Output the (X, Y) coordinate of the center of the cell containing the given text.  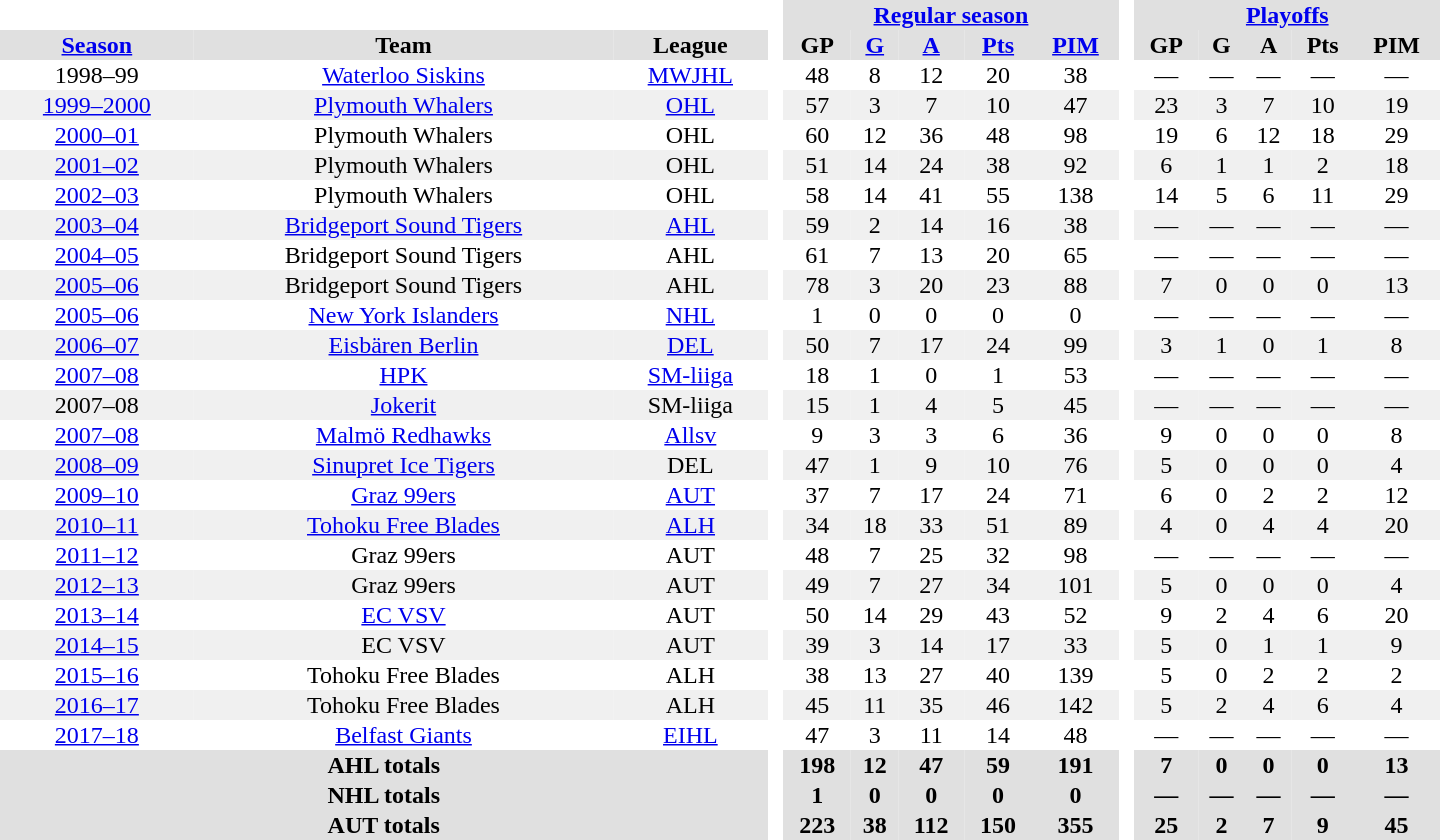
1999–2000 (97, 105)
139 (1076, 675)
NHL totals (384, 795)
1998–99 (97, 75)
HPK (404, 375)
76 (1076, 465)
2000–01 (97, 135)
Team (404, 45)
61 (817, 255)
2014–15 (97, 645)
2003–04 (97, 225)
Malmö Redhawks (404, 435)
Sinupret Ice Tigers (404, 465)
52 (1076, 615)
15 (817, 405)
89 (1076, 525)
142 (1076, 705)
Belfast Giants (404, 735)
101 (1076, 585)
58 (817, 195)
16 (998, 225)
2010–11 (97, 525)
223 (817, 825)
2002–03 (97, 195)
355 (1076, 825)
2006–07 (97, 345)
New York Islanders (404, 315)
60 (817, 135)
49 (817, 585)
138 (1076, 195)
EIHL (690, 735)
191 (1076, 765)
NHL (690, 315)
32 (998, 555)
Jokerit (404, 405)
53 (1076, 375)
2015–16 (97, 675)
2004–05 (97, 255)
43 (998, 615)
Regular season (951, 15)
150 (998, 825)
99 (1076, 345)
Eisbären Berlin (404, 345)
112 (931, 825)
Allsv (690, 435)
Playoffs (1288, 15)
2001–02 (97, 165)
2008–09 (97, 465)
2017–18 (97, 735)
League (690, 45)
AUT totals (384, 825)
2012–13 (97, 585)
37 (817, 495)
39 (817, 645)
MWJHL (690, 75)
46 (998, 705)
2016–17 (97, 705)
71 (1076, 495)
88 (1076, 285)
40 (998, 675)
55 (998, 195)
2011–12 (97, 555)
AHL totals (384, 765)
2009–10 (97, 495)
Season (97, 45)
Waterloo Siskins (404, 75)
92 (1076, 165)
198 (817, 765)
65 (1076, 255)
78 (817, 285)
41 (931, 195)
35 (931, 705)
2013–14 (97, 615)
57 (817, 105)
